Find where the given text appears and provide that cell's center as (x, y) coordinate. 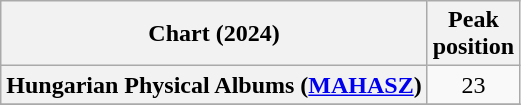
Peakposition (473, 34)
Chart (2024) (214, 34)
Hungarian Physical Albums (MAHASZ) (214, 85)
23 (473, 85)
